Provide the (X, Y) coordinate of the cell's center where the given text is located.  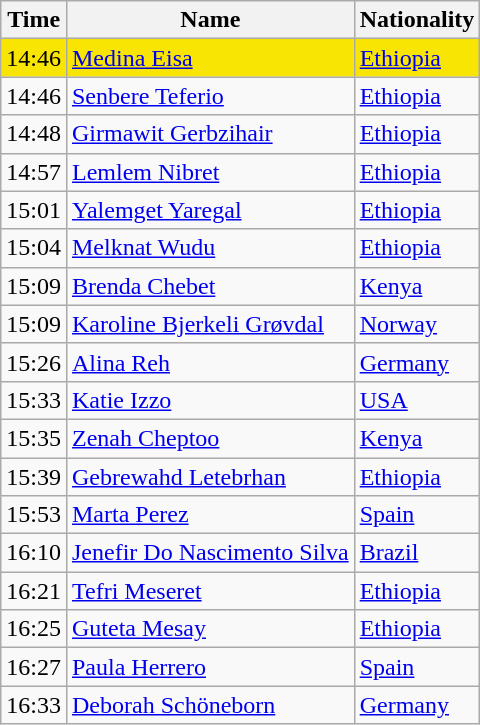
Melknat Wudu (210, 248)
Gebrewahd Letebrhan (210, 477)
Paula Herrero (210, 667)
16:25 (34, 629)
Marta Perez (210, 515)
14:57 (34, 172)
14:48 (34, 134)
16:21 (34, 591)
Tefri Meseret (210, 591)
15:26 (34, 362)
Time (34, 20)
Yalemget Yaregal (210, 210)
Deborah Schöneborn (210, 705)
16:27 (34, 667)
15:35 (34, 438)
15:33 (34, 400)
Medina Eisa (210, 58)
Lemlem Nibret (210, 172)
USA (417, 400)
Katie Izzo (210, 400)
Jenefir Do Nascimento Silva (210, 553)
Guteta Mesay (210, 629)
Zenah Cheptoo (210, 438)
Norway (417, 324)
Nationality (417, 20)
Brazil (417, 553)
16:33 (34, 705)
15:39 (34, 477)
Senbere Teferio (210, 96)
15:53 (34, 515)
16:10 (34, 553)
15:04 (34, 248)
Brenda Chebet (210, 286)
Karoline Bjerkeli Grøvdal (210, 324)
Alina Reh (210, 362)
Name (210, 20)
Girmawit Gerbzihair (210, 134)
15:01 (34, 210)
